Search for the cell housing the specified text and yield its [x, y] center coordinate. 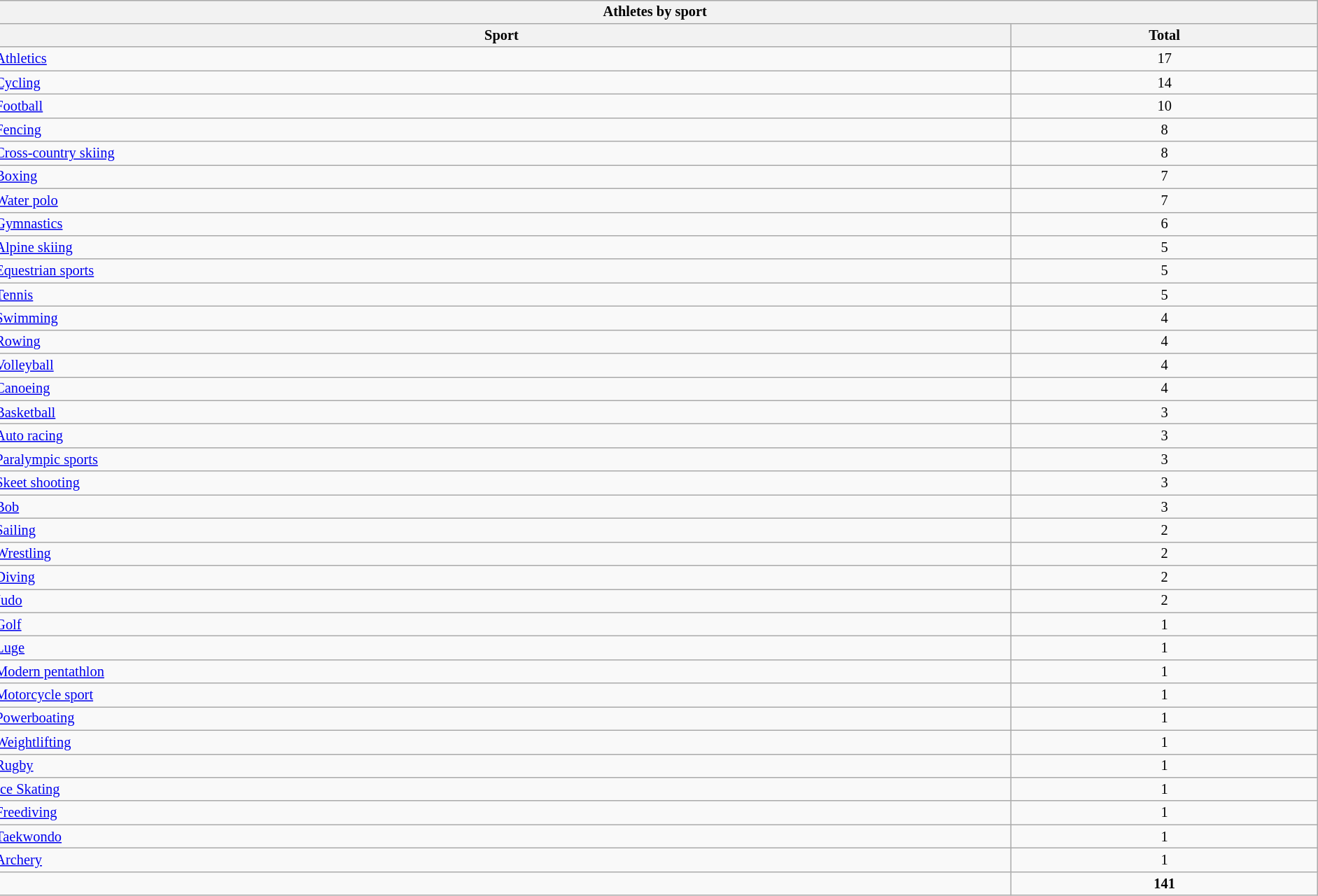
10 [1164, 106]
Total [1164, 36]
14 [1164, 83]
17 [1164, 59]
6 [1164, 224]
141 [1164, 883]
